Return the (X, Y) coordinate for the center point of the cell that contains the specified text.  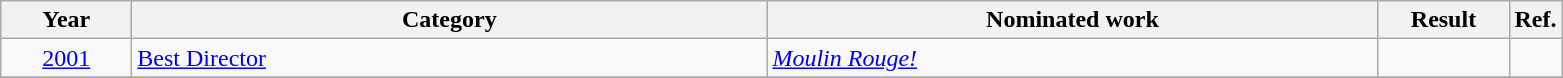
Category (450, 20)
Year (66, 20)
Nominated work (1072, 20)
Result (1444, 20)
Moulin Rouge! (1072, 58)
Ref. (1536, 20)
2001 (66, 58)
Best Director (450, 58)
